Detect which cell encompasses the target text, then output its [X, Y] center coordinate. 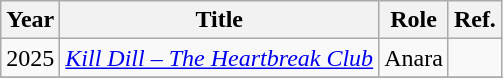
Ref. [474, 20]
2025 [30, 58]
Role [414, 20]
Kill Dill – The Heartbreak Club [220, 58]
Title [220, 20]
Anara [414, 58]
Year [30, 20]
